Search for the cell housing the specified text and yield its (x, y) center coordinate. 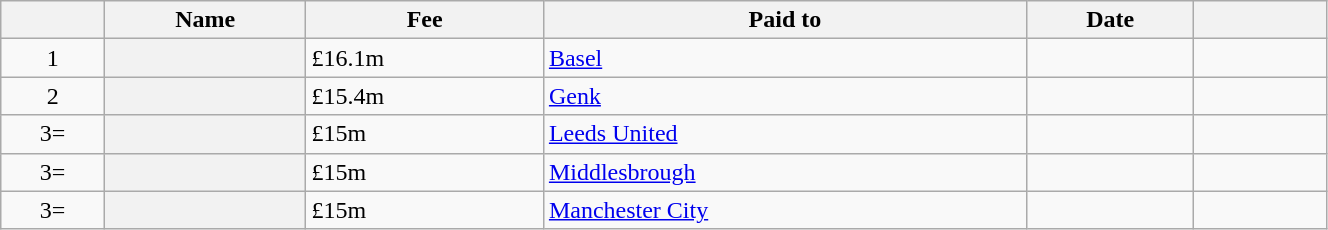
Date (1110, 20)
Manchester City (784, 210)
1 (53, 58)
2 (53, 96)
Name (206, 20)
£16.1m (424, 58)
Middlesbrough (784, 172)
£15.4m (424, 96)
Fee (424, 20)
Basel (784, 58)
Paid to (784, 20)
Genk (784, 96)
Leeds United (784, 134)
